From the cell containing the given text, extract its center point as [X, Y] coordinate. 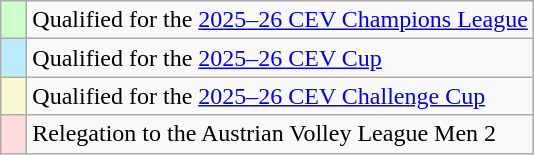
Relegation to the Austrian Volley League Men 2 [280, 134]
Qualified for the 2025–26 CEV Challenge Cup [280, 96]
Qualified for the 2025–26 CEV Cup [280, 58]
Qualified for the 2025–26 CEV Champions League [280, 20]
